Locate the cell with the specified text and output its (x, y) center coordinate. 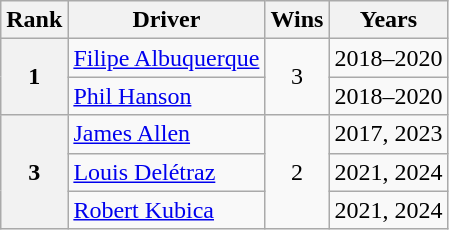
Driver (166, 20)
Robert Kubica (166, 210)
Wins (297, 20)
2017, 2023 (388, 134)
2 (297, 172)
Phil Hanson (166, 96)
Filipe Albuquerque (166, 58)
James Allen (166, 134)
Years (388, 20)
Louis Delétraz (166, 172)
Rank (34, 20)
1 (34, 77)
